From the cell containing the given text, extract its center point as (x, y) coordinate. 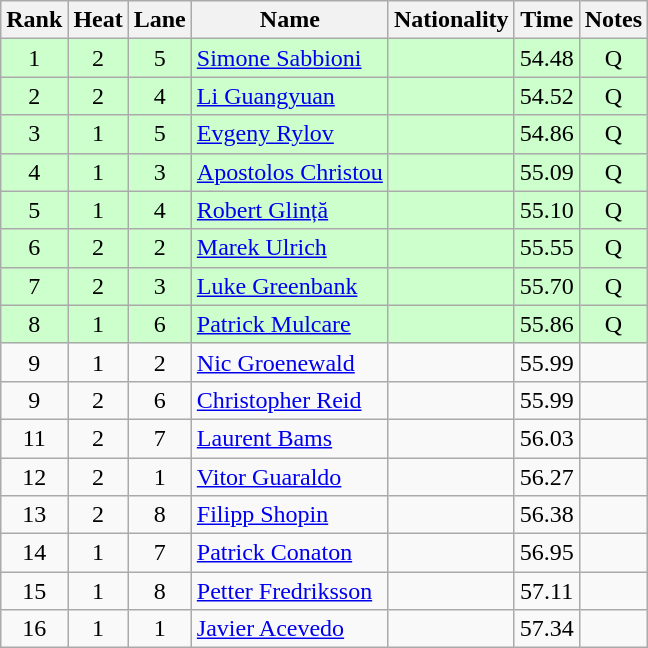
56.95 (546, 553)
54.52 (546, 96)
Vitor Guaraldo (290, 477)
15 (34, 591)
55.10 (546, 210)
Apostolos Christou (290, 172)
Time (546, 20)
Nationality (451, 20)
Li Guangyuan (290, 96)
Marek Ulrich (290, 248)
Notes (613, 20)
Lane (160, 20)
Nic Groenewald (290, 362)
Heat (98, 20)
Christopher Reid (290, 400)
Patrick Conaton (290, 553)
56.03 (546, 438)
55.86 (546, 324)
56.38 (546, 515)
Javier Acevedo (290, 629)
Laurent Bams (290, 438)
Filipp Shopin (290, 515)
14 (34, 553)
54.48 (546, 58)
11 (34, 438)
54.86 (546, 134)
12 (34, 477)
Patrick Mulcare (290, 324)
Petter Fredriksson (290, 591)
Simone Sabbioni (290, 58)
55.09 (546, 172)
Evgeny Rylov (290, 134)
Name (290, 20)
57.34 (546, 629)
Robert Glință (290, 210)
57.11 (546, 591)
Luke Greenbank (290, 286)
55.70 (546, 286)
13 (34, 515)
16 (34, 629)
56.27 (546, 477)
55.55 (546, 248)
Rank (34, 20)
